Find where the given text appears and provide that cell's center as [x, y] coordinate. 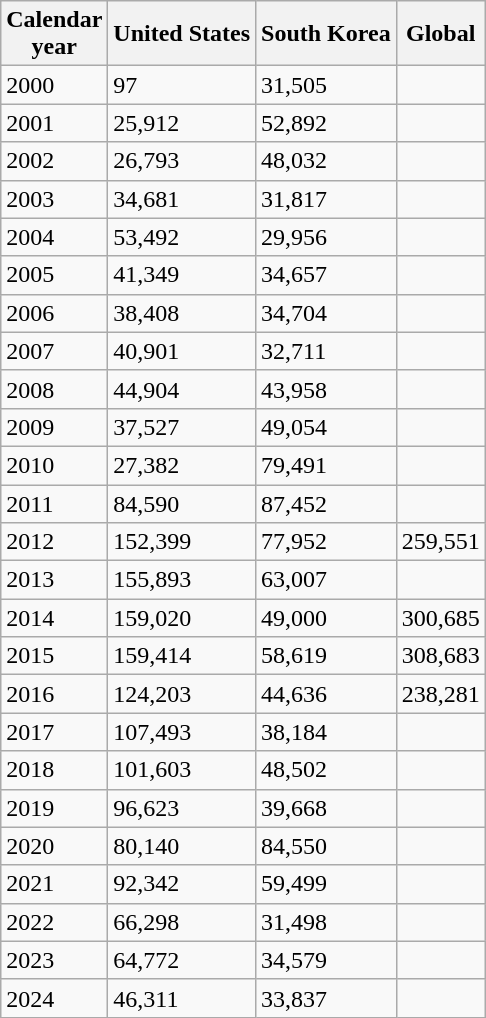
29,956 [326, 237]
2012 [54, 542]
40,901 [182, 351]
155,893 [182, 580]
34,704 [326, 313]
64,772 [182, 960]
31,817 [326, 199]
33,837 [326, 998]
159,020 [182, 618]
66,298 [182, 922]
59,499 [326, 884]
152,399 [182, 542]
39,668 [326, 808]
48,502 [326, 770]
2019 [54, 808]
34,579 [326, 960]
2009 [54, 427]
84,590 [182, 503]
United States [182, 34]
44,904 [182, 389]
46,311 [182, 998]
2024 [54, 998]
259,551 [440, 542]
43,958 [326, 389]
101,603 [182, 770]
2014 [54, 618]
27,382 [182, 465]
38,184 [326, 732]
Calendaryear [54, 34]
37,527 [182, 427]
34,681 [182, 199]
2008 [54, 389]
96,623 [182, 808]
97 [182, 85]
63,007 [326, 580]
159,414 [182, 656]
2007 [54, 351]
87,452 [326, 503]
84,550 [326, 846]
32,711 [326, 351]
49,000 [326, 618]
2015 [54, 656]
52,892 [326, 123]
92,342 [182, 884]
49,054 [326, 427]
308,683 [440, 656]
Global [440, 34]
2018 [54, 770]
41,349 [182, 275]
48,032 [326, 161]
2022 [54, 922]
2011 [54, 503]
34,657 [326, 275]
53,492 [182, 237]
2010 [54, 465]
2017 [54, 732]
80,140 [182, 846]
31,498 [326, 922]
2000 [54, 85]
2013 [54, 580]
44,636 [326, 694]
25,912 [182, 123]
31,505 [326, 85]
38,408 [182, 313]
2004 [54, 237]
79,491 [326, 465]
26,793 [182, 161]
2021 [54, 884]
238,281 [440, 694]
2001 [54, 123]
2006 [54, 313]
2020 [54, 846]
77,952 [326, 542]
58,619 [326, 656]
107,493 [182, 732]
124,203 [182, 694]
2002 [54, 161]
South Korea [326, 34]
2005 [54, 275]
2003 [54, 199]
2016 [54, 694]
300,685 [440, 618]
2023 [54, 960]
